Determine the [X, Y] coordinate at the center of the cell enclosing the given text.  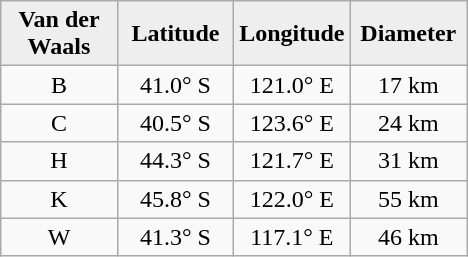
41.0° S [175, 85]
41.3° S [175, 237]
Diameter [408, 34]
W [59, 237]
123.6° E [292, 123]
45.8° S [175, 199]
46 km [408, 237]
44.3° S [175, 161]
C [59, 123]
55 km [408, 199]
Longitude [292, 34]
122.0° E [292, 199]
31 km [408, 161]
B [59, 85]
40.5° S [175, 123]
24 km [408, 123]
Van derWaals [59, 34]
K [59, 199]
17 km [408, 85]
117.1° E [292, 237]
121.7° E [292, 161]
Latitude [175, 34]
H [59, 161]
121.0° E [292, 85]
